Extract the (X, Y) coordinate from the center of the cell holding the provided text.  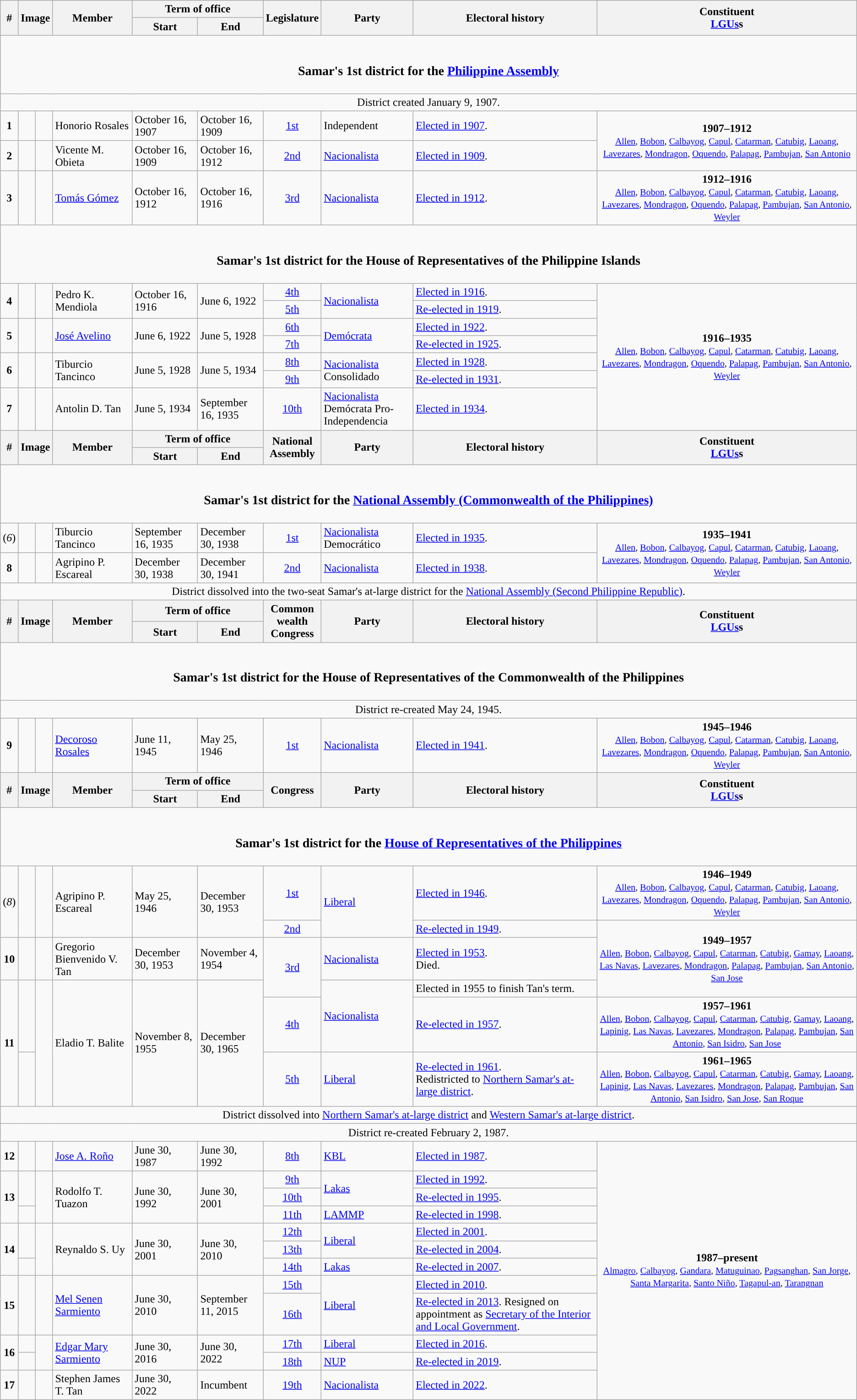
Reynaldo S. Uy (92, 1249)
1907–1912Allen, Bobon, Calbayog, Capul, Catarman, Catubig, Laoang, Lavezares, Mondragon, Oquendo, Palapag, Pambujan, San Antonio (727, 141)
6th (292, 327)
15th (292, 1284)
8 (9, 568)
Mel Senen Sarmiento (92, 1305)
Honorio Rosales (92, 125)
Elected in 2001. (505, 1232)
Re-elected in 2007. (505, 1267)
Elected in 1946. (505, 893)
6 (9, 370)
NacionalistaDemócrata Pro-Independencia (367, 409)
15 (9, 1305)
Elected in 1938. (505, 568)
11 (9, 1043)
Samar's 1st district for the Philippine Assembly (428, 64)
Elected in 2022. (505, 1385)
Elected in 1907. (505, 125)
Re-elected in 2013. Resigned on appointment as Secretary of the Interior and Local Government. (505, 1314)
1916–1935Allen, Bobon, Calbayog, Capul, Catarman, Catubig, Laoang, Lavezares, Mondragon, Oquendo, Palapag, Pambujan, San Antonio, Weyler (727, 357)
Elected in 1953.Died. (505, 959)
Antolin D. Tan (92, 409)
District dissolved into Northern Samar's at-large district and Western Samar's at-large district. (428, 1115)
2 (9, 156)
Congress (292, 790)
Samar's 1st district for the National Assembly (Commonwealth of the Philippines) (428, 494)
14 (9, 1249)
José Avelino (92, 336)
9 (9, 746)
Edgar Mary Sarmiento (92, 1352)
14th (292, 1267)
3 (9, 198)
1945–1946Allen, Bobon, Calbayog, Capul, Catarman, Catubig, Laoang, Lavezares, Mondragon, Oquendo, Palapag, Pambujan, San Antonio, Weyler (727, 746)
District created January 9, 1907. (428, 102)
Tomás Gómez (92, 198)
September 11, 2015 (231, 1305)
12th (292, 1232)
November 4, 1954 (231, 959)
NacionalistaConsolidado (367, 370)
Elected in 1912. (505, 198)
19th (292, 1385)
(6) (9, 538)
Re-elected in 1925. (505, 344)
7th (292, 344)
KBL (367, 1156)
13th (292, 1249)
Eladio T. Balite (92, 1043)
Re-elected in 1919. (505, 310)
10 (9, 959)
October 16, 1907 (165, 125)
June 30, 2016 (165, 1352)
Gregorio Bienvenido V. Tan (92, 959)
16 (9, 1352)
1 (9, 125)
CommonwealthCongress (292, 621)
Decoroso Rosales (92, 746)
Pedro K. Mendiola (92, 301)
Elected in 2010. (505, 1284)
Re-elected in 2004. (505, 1249)
Independent (367, 125)
11th (292, 1215)
June 11, 1945 (165, 746)
13 (9, 1197)
Vicente M. Obieta (92, 156)
Rodolfo T. Tuazon (92, 1197)
16th (292, 1314)
Re-elected in 1931. (505, 379)
Jose A. Roño (92, 1156)
Elected in 1928. (505, 362)
1912–1916Allen, Bobon, Calbayog, Capul, Catarman, Catubig, Laoang, Lavezares, Mondragon, Oquendo, Palapag, Pambujan, San Antonio, Weyler (727, 198)
Elected in 1909. (505, 156)
Elected in 1941. (505, 746)
12 (9, 1156)
District re-created May 24, 1945. (428, 709)
Demócrata (367, 336)
Elected in 1922. (505, 327)
Re-elected in 1957. (505, 1025)
1987–presentAlmagro, Calbayog, Gandara, Matuguinao, Pagsanghan, San Jorge, Santa Margarita, Santo Niño, Tagapul-an, Tarangnan (727, 1270)
18th (292, 1361)
Elected in 1935. (505, 538)
Samar's 1st district for the House of Representatives of the Philippine Islands (428, 254)
Re-elected in 1995. (505, 1197)
Elected in 1934. (505, 409)
Re-elected in 1949. (505, 929)
(8) (9, 901)
December 30, 1941 (231, 568)
7 (9, 409)
NUP (367, 1361)
Incumbent (231, 1385)
Elected in 2016. (505, 1344)
4 (9, 301)
Elected in 1992. (505, 1180)
Re-elected in 1961.Redistricted to Northern Samar's at-large district. (505, 1079)
Samar's 1st district for the House of Representatives of the Philippines (428, 836)
Re-elected in 1998. (505, 1215)
NacionalistaDemocrático (367, 538)
Samar's 1st district for the House of Representatives of the Commonwealth of the Philippines (428, 671)
District re-created February 2, 1987. (428, 1133)
June 30, 1987 (165, 1156)
1946–1949Allen, Bobon, Calbayog, Capul, Catarman, Catubig, Laoang, Lavezares, Mondragon, Oquendo, Palapag, Pambujan, San Antonio, Weyler (727, 893)
1949–1957Allen, Bobon, Calbayog, Capul, Catarman, Catubig, Gamay, Laoang, Las Navas, Lavezares, Mondragon, Palapag, Pambujan, San Antonio, San Jose (727, 959)
District dissolved into the two-seat Samar's at-large district for the National Assembly (Second Philippine Republic). (428, 591)
Legislature (292, 18)
Elected in 1955 to finish Tan's term. (505, 988)
Elected in 1987. (505, 1156)
1935–1941Allen, Bobon, Calbayog, Capul, Catarman, Catubig, Laoang, Lavezares, Mondragon, Oquendo, Palapag, Pambujan, San Antonio, Weyler (727, 553)
Elected in 1916. (505, 292)
17 (9, 1385)
5 (9, 336)
LAMMP (367, 1215)
Re-elected in 2019. (505, 1361)
Stephen James T. Tan (92, 1385)
December 30, 1965 (231, 1043)
November 8, 1955 (165, 1043)
NationalAssembly (292, 447)
17th (292, 1344)
